Detect which cell encompasses the target text, then output its (x, y) center coordinate. 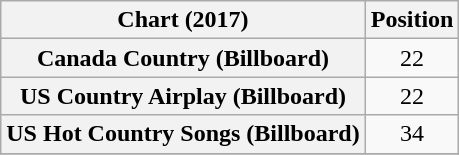
US Country Airplay (Billboard) (183, 96)
Chart (2017) (183, 20)
Position (412, 20)
Canada Country (Billboard) (183, 58)
34 (412, 134)
US Hot Country Songs (Billboard) (183, 134)
